Extract the (X, Y) coordinate from the center of the cell holding the provided text.  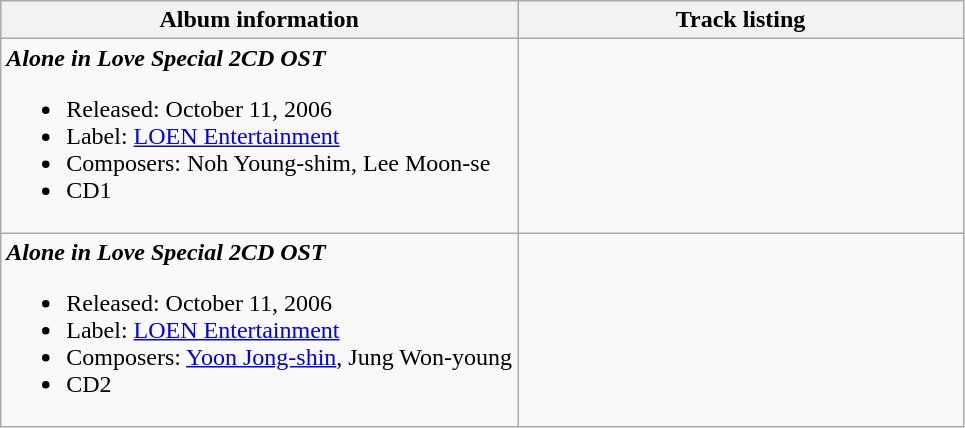
Album information (260, 20)
Alone in Love Special 2CD OSTReleased: October 11, 2006Label: LOEN EntertainmentComposers: Yoon Jong-shin, Jung Won-youngCD2 (260, 330)
Alone in Love Special 2CD OSTReleased: October 11, 2006Label: LOEN EntertainmentComposers: Noh Young-shim, Lee Moon-seCD1 (260, 136)
Track listing (741, 20)
